Locate the cell with the specified text and output its [X, Y] center coordinate. 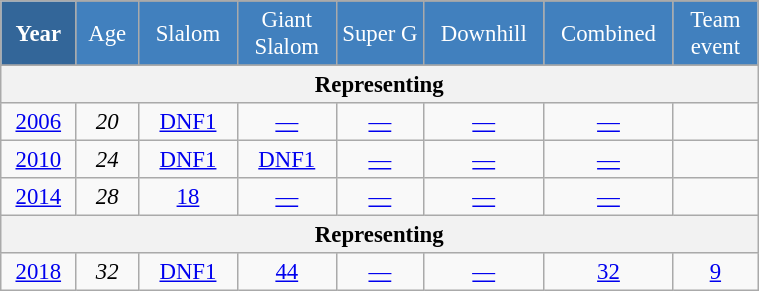
18 [188, 197]
Age [108, 34]
Combined [608, 34]
Year [38, 34]
Slalom [188, 34]
2010 [38, 160]
GiantSlalom [286, 34]
2006 [38, 122]
Super G [380, 34]
Team event [716, 34]
28 [108, 197]
2014 [38, 197]
Downhill [484, 34]
24 [108, 160]
20 [108, 122]
